Capture the cell that displays the provided text and extract its [X, Y] central coordinate. 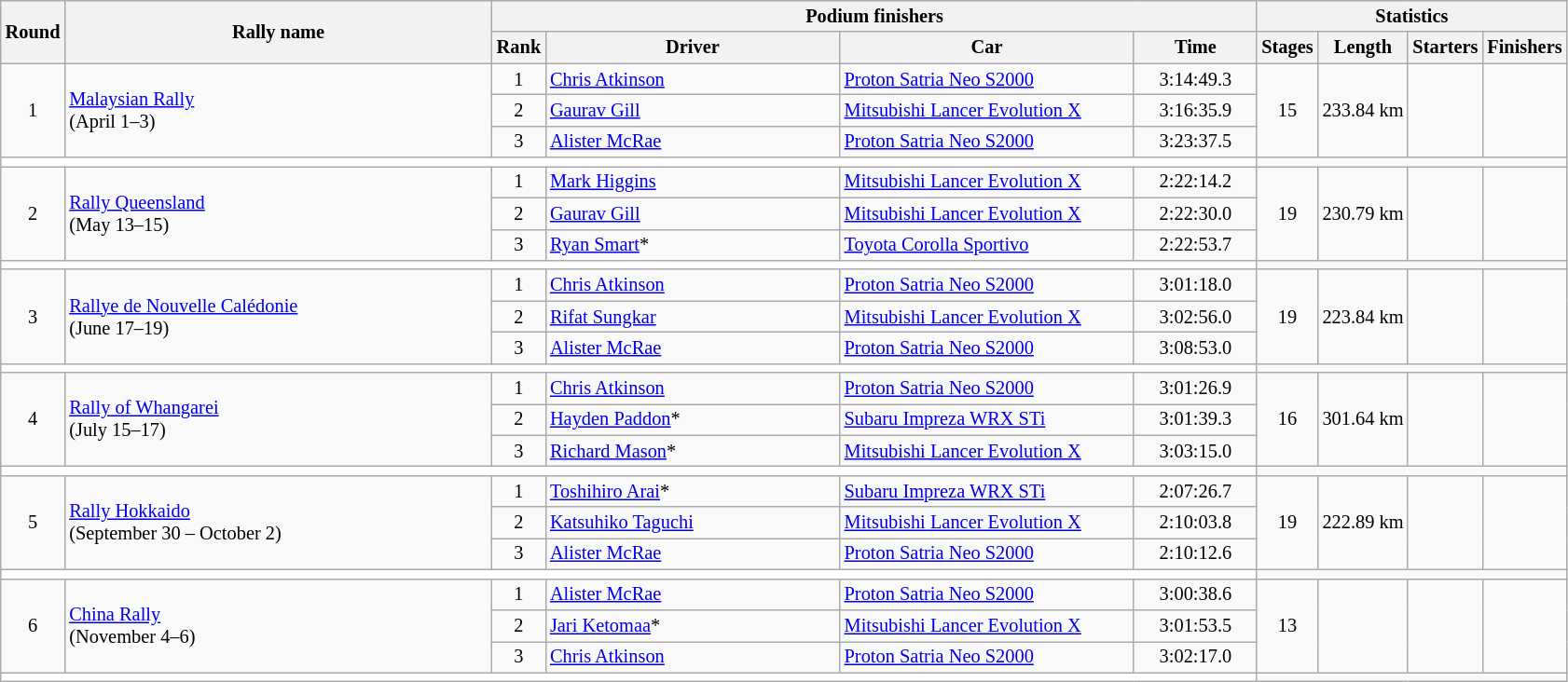
Starters [1445, 48]
Jari Ketomaa* [693, 625]
Rally name [278, 32]
Toshihiro Arai* [693, 491]
3:08:53.0 [1195, 348]
3:23:37.5 [1195, 142]
Toyota Corolla Sportivo [987, 245]
2:22:53.7 [1195, 245]
2:07:26.7 [1195, 491]
4 [34, 419]
15 [1286, 110]
2:22:14.2 [1195, 182]
Katsuhiko Taguchi [693, 523]
Time [1195, 48]
3:01:18.0 [1195, 285]
5 [34, 522]
Round [34, 32]
3:01:26.9 [1195, 389]
6 [34, 626]
230.79 km [1363, 212]
Richard Mason* [693, 451]
Length [1363, 48]
13 [1286, 626]
3:01:53.5 [1195, 625]
Rank [518, 48]
Hayden Paddon* [693, 419]
222.89 km [1363, 522]
Malaysian Rally(April 1–3) [278, 110]
3:01:39.3 [1195, 419]
Mark Higgins [693, 182]
China Rally(November 4–6) [278, 626]
Ryan Smart* [693, 245]
Rally of Whangarei(July 15–17) [278, 419]
Statistics [1411, 16]
2:10:12.6 [1195, 553]
2:10:03.8 [1195, 523]
3:03:15.0 [1195, 451]
3:02:17.0 [1195, 657]
Rifat Sungkar [693, 317]
301.64 km [1363, 419]
Car [987, 48]
233.84 km [1363, 110]
3:14:49.3 [1195, 79]
3:16:35.9 [1195, 110]
Rally Hokkaido(September 30 – October 2) [278, 522]
Rally Queensland(May 13–15) [278, 212]
2:22:30.0 [1195, 213]
16 [1286, 419]
Driver [693, 48]
223.84 km [1363, 317]
Stages [1286, 48]
Rallye de Nouvelle Calédonie(June 17–19) [278, 317]
Finishers [1524, 48]
Podium finishers [874, 16]
3:00:38.6 [1195, 594]
3:02:56.0 [1195, 317]
